Scan for the cell matching the given text and deliver its [x, y] coordinate at center. 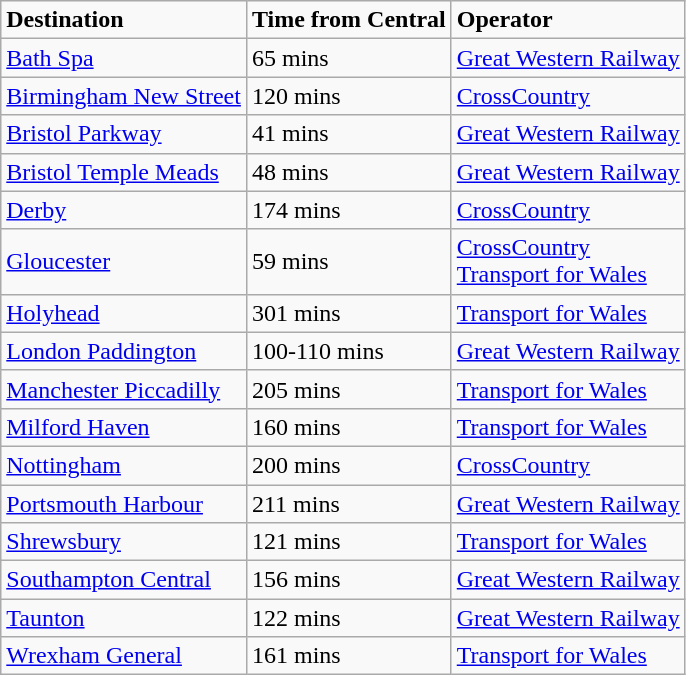
Portsmouth Harbour [124, 503]
48 mins [348, 172]
Nottingham [124, 465]
Taunton [124, 618]
100-110 mins [348, 351]
London Paddington [124, 351]
Bristol Parkway [124, 134]
211 mins [348, 503]
Birmingham New Street [124, 96]
301 mins [348, 313]
161 mins [348, 656]
Manchester Piccadilly [124, 389]
Derby [124, 210]
Gloucester [124, 262]
65 mins [348, 58]
Shrewsbury [124, 542]
Milford Haven [124, 427]
Holyhead [124, 313]
160 mins [348, 427]
174 mins [348, 210]
Bristol Temple Meads [124, 172]
41 mins [348, 134]
Time from Central [348, 20]
Destination [124, 20]
156 mins [348, 580]
59 mins [348, 262]
Southampton Central [124, 580]
122 mins [348, 618]
Bath Spa [124, 58]
200 mins [348, 465]
205 mins [348, 389]
CrossCountryTransport for Wales [568, 262]
Operator [568, 20]
120 mins [348, 96]
121 mins [348, 542]
Wrexham General [124, 656]
